Pinpoint the cell where the given text exists, returning its (X, Y) midpoint coordinate. 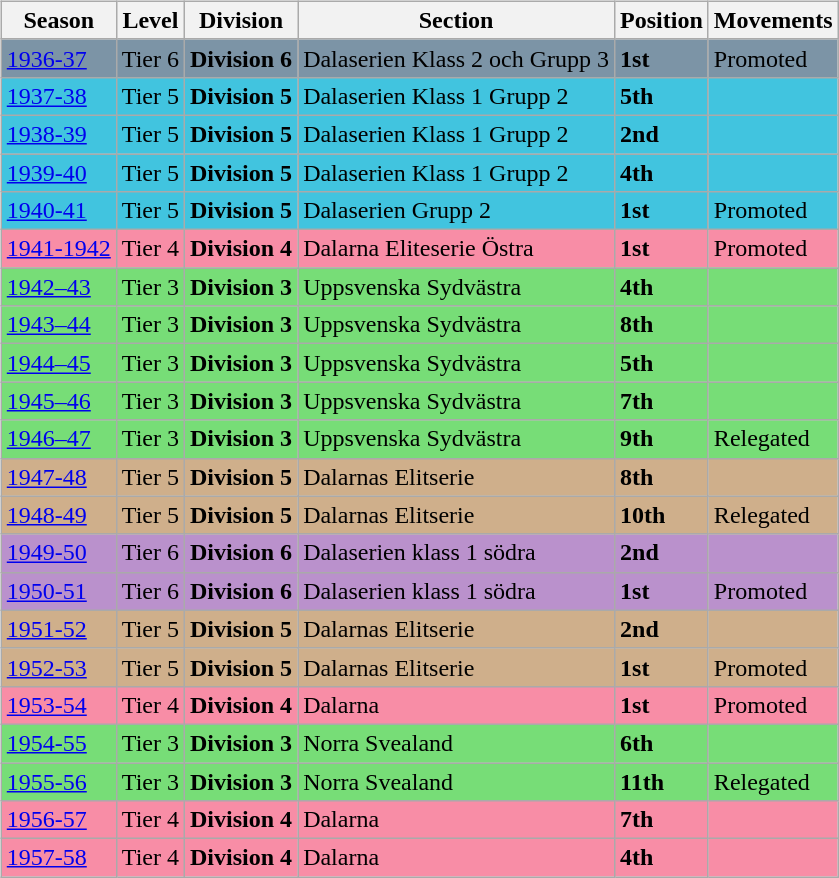
1950-51 (58, 591)
1952-53 (58, 667)
1946–47 (58, 439)
1957-58 (58, 858)
Level (150, 20)
1948-49 (58, 515)
1956-57 (58, 820)
Section (456, 20)
1953-54 (58, 705)
1937-38 (58, 96)
Dalarna Eliteserie Östra (456, 249)
1955-56 (58, 781)
1944–45 (58, 363)
1942–43 (58, 287)
1954-55 (58, 743)
1940-41 (58, 211)
1947-48 (58, 477)
Position (662, 20)
Dalaserien Grupp 2 (456, 211)
1951-52 (58, 629)
1949-50 (58, 553)
6th (662, 743)
1939-40 (58, 173)
1943–44 (58, 325)
Movements (773, 20)
1936-37 (58, 58)
Dalaserien Klass 2 och Grupp 3 (456, 58)
Season (58, 20)
1938-39 (58, 134)
1945–46 (58, 401)
1941-1942 (58, 249)
10th (662, 515)
11th (662, 781)
Division (242, 20)
9th (662, 439)
